Provide the (x, y) coordinate of the cell's center where the given text is located.  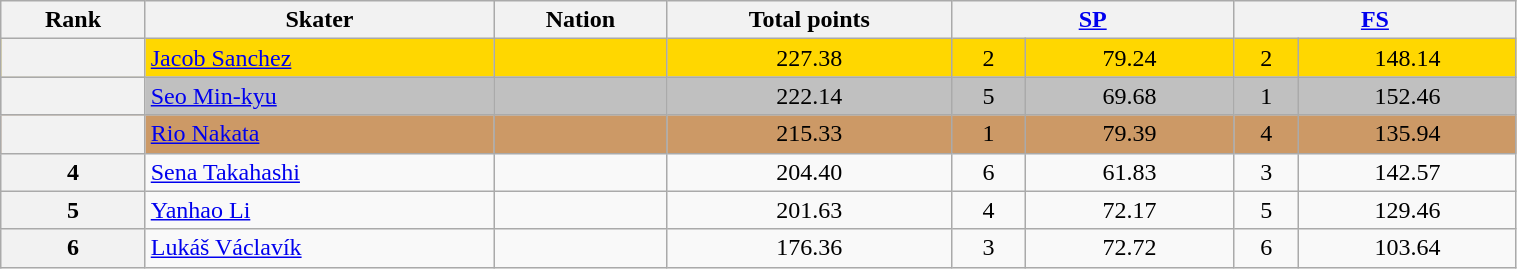
152.46 (1408, 96)
129.46 (1408, 210)
227.38 (810, 58)
72.17 (1129, 210)
72.72 (1129, 248)
SP (1093, 20)
148.14 (1408, 58)
204.40 (810, 172)
FS (1375, 20)
Skater (320, 20)
69.68 (1129, 96)
201.63 (810, 210)
Jacob Sanchez (320, 58)
103.64 (1408, 248)
Lukáš Václavík (320, 248)
222.14 (810, 96)
Rio Nakata (320, 134)
142.57 (1408, 172)
215.33 (810, 134)
Rank (73, 20)
Sena Takahashi (320, 172)
61.83 (1129, 172)
Nation (580, 20)
135.94 (1408, 134)
Seo Min-kyu (320, 96)
Total points (810, 20)
176.36 (810, 248)
79.24 (1129, 58)
79.39 (1129, 134)
Yanhao Li (320, 210)
